Detect which cell encompasses the target text, then output its [X, Y] center coordinate. 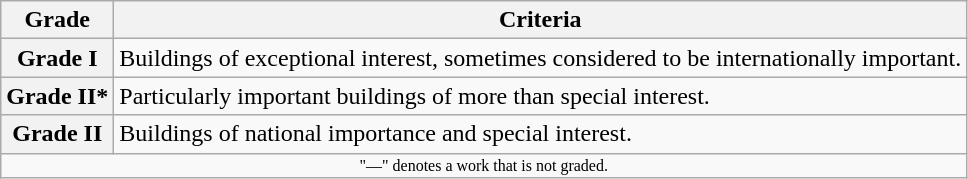
Buildings of national importance and special interest. [540, 134]
Grade [58, 20]
Criteria [540, 20]
Particularly important buildings of more than special interest. [540, 96]
"—" denotes a work that is not graded. [484, 165]
Buildings of exceptional interest, sometimes considered to be internationally important. [540, 58]
Grade I [58, 58]
Grade II* [58, 96]
Grade II [58, 134]
